Identify which cell holds the provided text, then report its [x, y] central coordinate. 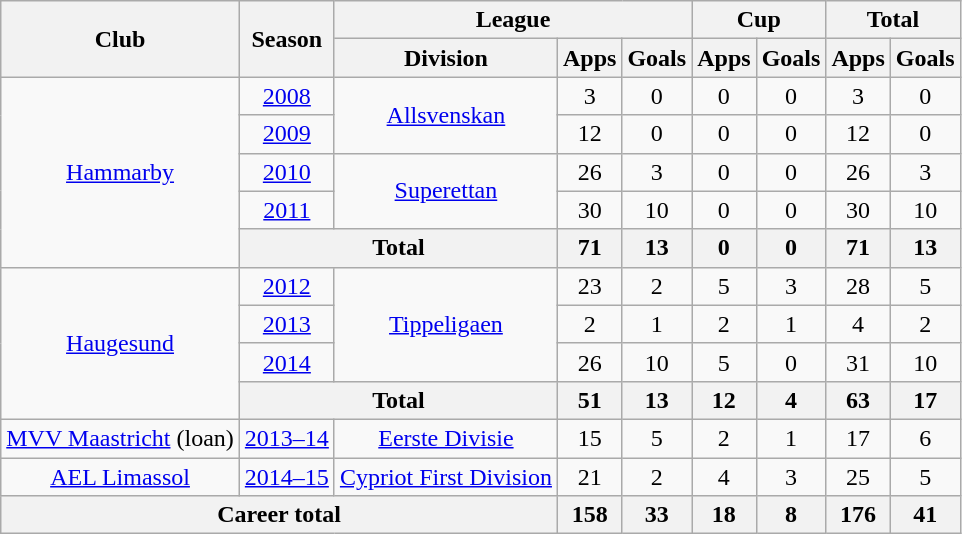
League [512, 20]
2011 [286, 210]
33 [657, 515]
2014 [286, 362]
41 [925, 515]
Eerste Divisie [446, 438]
2014–15 [286, 477]
2012 [286, 286]
63 [858, 400]
MVV Maastricht (loan) [120, 438]
Allsvenskan [446, 115]
21 [589, 477]
Tippeligaen [446, 324]
18 [724, 515]
176 [858, 515]
Career total [280, 515]
Superettan [446, 191]
Cypriot First Division [446, 477]
6 [925, 438]
2013–14 [286, 438]
Season [286, 39]
15 [589, 438]
23 [589, 286]
Hammarby [120, 172]
2010 [286, 172]
25 [858, 477]
Division [446, 58]
28 [858, 286]
51 [589, 400]
8 [791, 515]
2008 [286, 96]
Haugesund [120, 343]
2009 [286, 134]
2013 [286, 324]
31 [858, 362]
Club [120, 39]
158 [589, 515]
Cup [759, 20]
AEL Limassol [120, 477]
